Determine the [X, Y] coordinate at the center of the cell enclosing the given text.  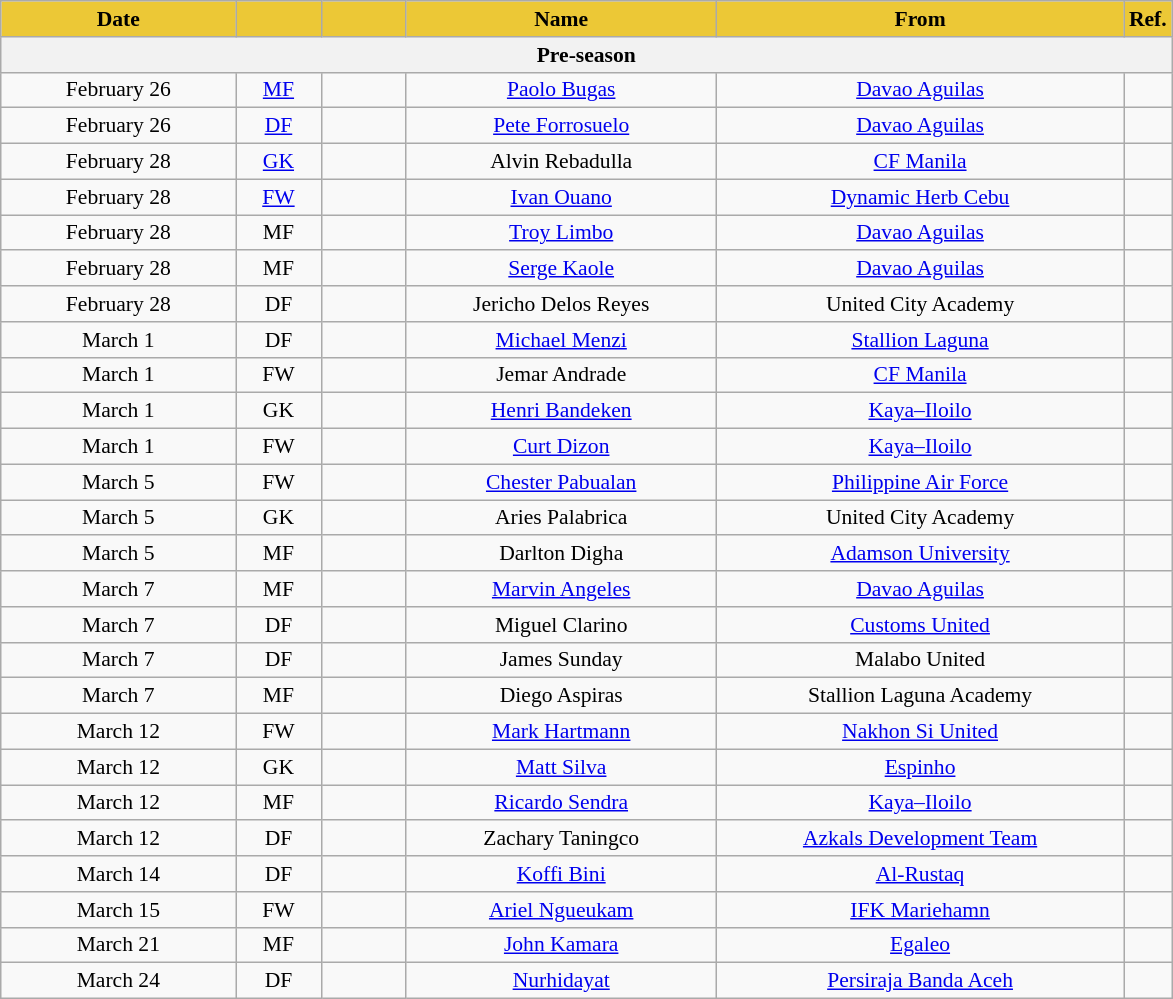
Darlton Digha [561, 554]
Ariel Ngueukam [561, 910]
Dynamic Herb Cebu [920, 197]
Azkals Development Team [920, 839]
Mark Hartmann [561, 732]
March 21 [118, 945]
March 24 [118, 981]
Espinho [920, 767]
Paolo Bugas [561, 90]
Zachary Taningco [561, 839]
Stallion Laguna [920, 340]
Name [561, 19]
Serge Kaole [561, 269]
March 14 [118, 874]
Alvin Rebadulla [561, 162]
Matt Silva [561, 767]
Michael Menzi [561, 340]
Ivan Ouano [561, 197]
Miguel Clarino [561, 625]
Ricardo Sendra [561, 803]
Koffi Bini [561, 874]
James Sunday [561, 660]
Troy Limbo [561, 233]
Stallion Laguna Academy [920, 696]
Malabo United [920, 660]
Nakhon Si United [920, 732]
Aries Palabrica [561, 518]
Chester Pabualan [561, 482]
Ref. [1148, 19]
Adamson University [920, 554]
Pete Forrosuelo [561, 126]
Al-Rustaq [920, 874]
From [920, 19]
Philippine Air Force [920, 482]
March 15 [118, 910]
Egaleo [920, 945]
Pre-season [586, 55]
Nurhidayat [561, 981]
Marvin Angeles [561, 589]
Date [118, 19]
IFK Mariehamn [920, 910]
Customs United [920, 625]
Curt Dizon [561, 447]
Jemar Andrade [561, 375]
Persiraja Banda Aceh [920, 981]
John Kamara [561, 945]
Jericho Delos Reyes [561, 304]
Henri Bandeken [561, 411]
Diego Aspiras [561, 696]
